Capture the cell that displays the provided text and extract its [x, y] central coordinate. 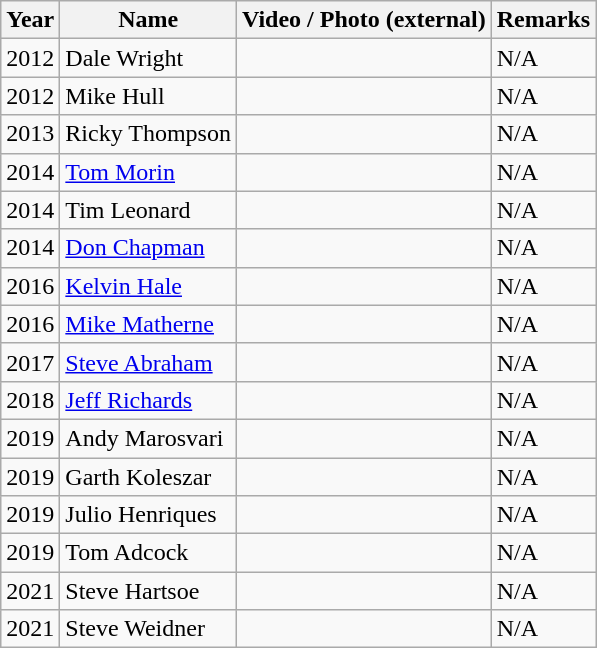
Year [30, 20]
Video / Photo (external) [364, 20]
Julio Henriques [148, 515]
Kelvin Hale [148, 286]
Mike Hull [148, 96]
Remarks [543, 20]
Dale Wright [148, 58]
Steve Hartsoe [148, 591]
2013 [30, 134]
Don Chapman [148, 248]
Mike Matherne [148, 324]
Steve Weidner [148, 629]
Ricky Thompson [148, 134]
Garth Koleszar [148, 477]
Steve Abraham [148, 362]
Tom Morin [148, 172]
Jeff Richards [148, 400]
Andy Marosvari [148, 438]
2017 [30, 362]
Tim Leonard [148, 210]
Tom Adcock [148, 553]
2018 [30, 400]
Name [148, 20]
